Identify which cell holds the provided text, then report its [X, Y] central coordinate. 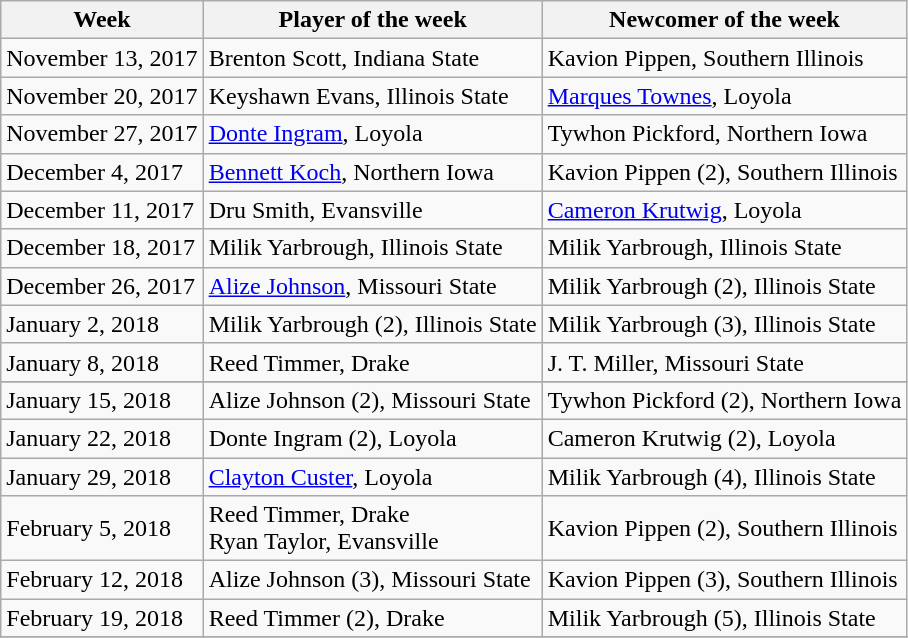
Milik Yarbrough (5), Illinois State [724, 618]
Kavion Pippen (3), Southern Illinois [724, 580]
J. T. Miller, Missouri State [724, 362]
January 2, 2018 [102, 324]
December 11, 2017 [102, 210]
November 13, 2017 [102, 58]
Alize Johnson (3), Missouri State [372, 580]
February 12, 2018 [102, 580]
January 29, 2018 [102, 477]
Alize Johnson (2), Missouri State [372, 400]
Cameron Krutwig (2), Loyola [724, 438]
December 26, 2017 [102, 286]
Keyshawn Evans, Illinois State [372, 96]
Tywhon Pickford (2), Northern Iowa [724, 400]
January 15, 2018 [102, 400]
January 8, 2018 [102, 362]
Reed Timmer, DrakeRyan Taylor, Evansville [372, 528]
Donte Ingram (2), Loyola [372, 438]
February 19, 2018 [102, 618]
Dru Smith, Evansville [372, 210]
Clayton Custer, Loyola [372, 477]
November 20, 2017 [102, 96]
Newcomer of the week [724, 20]
Player of the week [372, 20]
Alize Johnson, Missouri State [372, 286]
November 27, 2017 [102, 134]
Week [102, 20]
Milik Yarbrough (3), Illinois State [724, 324]
January 22, 2018 [102, 438]
Kavion Pippen, Southern Illinois [724, 58]
Brenton Scott, Indiana State [372, 58]
December 18, 2017 [102, 248]
Tywhon Pickford, Northern Iowa [724, 134]
Marques Townes, Loyola [724, 96]
Milik Yarbrough (4), Illinois State [724, 477]
February 5, 2018 [102, 528]
Cameron Krutwig, Loyola [724, 210]
Reed Timmer, Drake [372, 362]
Donte Ingram, Loyola [372, 134]
Bennett Koch, Northern Iowa [372, 172]
December 4, 2017 [102, 172]
Reed Timmer (2), Drake [372, 618]
